Pinpoint the cell where the given text exists, returning its (x, y) midpoint coordinate. 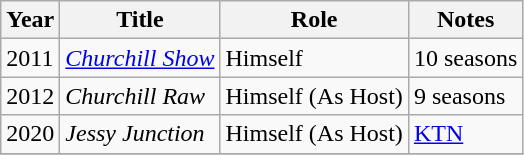
Churchill Raw (140, 96)
2012 (30, 96)
Churchill Show (140, 58)
Himself (314, 58)
Notes (465, 20)
Title (140, 20)
KTN (465, 134)
2011 (30, 58)
9 seasons (465, 96)
Jessy Junction (140, 134)
10 seasons (465, 58)
Role (314, 20)
2020 (30, 134)
Year (30, 20)
